Find where the given text appears and provide that cell's center as (x, y) coordinate. 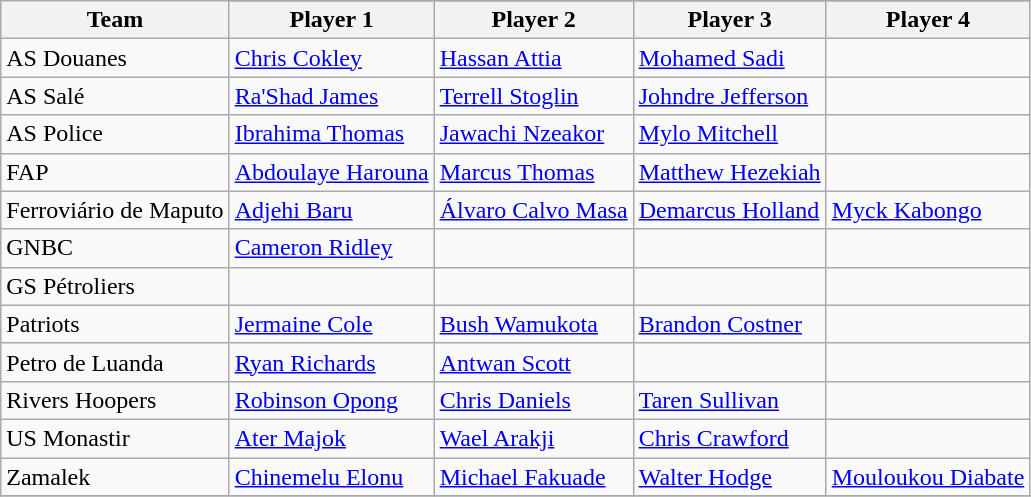
Team (115, 20)
Player 2 (534, 20)
Hassan Attia (534, 58)
Mylo Mitchell (730, 134)
Ra'Shad James (332, 96)
Ibrahima Thomas (332, 134)
Rivers Hoopers (115, 400)
Myck Kabongo (928, 210)
Mohamed Sadi (730, 58)
Player 4 (928, 20)
Jawachi Nzeakor (534, 134)
Brandon Costner (730, 324)
Johndre Jefferson (730, 96)
Player 3 (730, 20)
Ater Majok (332, 438)
Ryan Richards (332, 362)
Robinson Opong (332, 400)
Player 1 (332, 20)
Abdoulaye Harouna (332, 172)
Chris Daniels (534, 400)
GNBC (115, 248)
Wael Arakji (534, 438)
Adjehi Baru (332, 210)
US Monastir (115, 438)
Michael Fakuade (534, 477)
AS Salé (115, 96)
Bush Wamukota (534, 324)
Jermaine Cole (332, 324)
Zamalek (115, 477)
Walter Hodge (730, 477)
AS Police (115, 134)
Ferroviário de Maputo (115, 210)
Taren Sullivan (730, 400)
Terrell Stoglin (534, 96)
AS Douanes (115, 58)
Patriots (115, 324)
Chris Cokley (332, 58)
Antwan Scott (534, 362)
Mouloukou Diabate (928, 477)
Chris Crawford (730, 438)
Petro de Luanda (115, 362)
Demarcus Holland (730, 210)
Álvaro Calvo Masa (534, 210)
Matthew Hezekiah (730, 172)
FAP (115, 172)
Chinemelu Elonu (332, 477)
GS Pétroliers (115, 286)
Marcus Thomas (534, 172)
Cameron Ridley (332, 248)
